Return the [x, y] coordinate for the center point of the cell that contains the specified text.  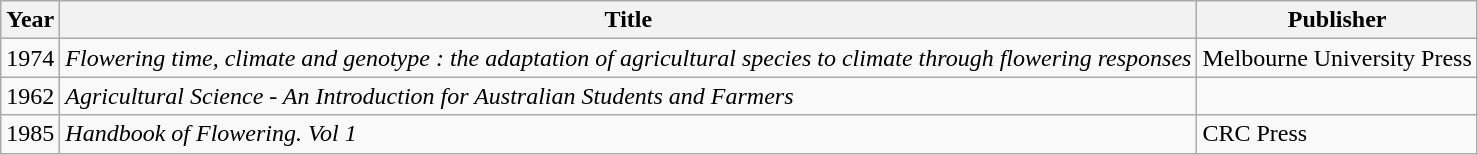
1962 [30, 96]
1974 [30, 58]
Year [30, 20]
Flowering time, climate and genotype : the adaptation of agricultural species to climate through flowering responses [628, 58]
Publisher [1337, 20]
Title [628, 20]
Melbourne University Press [1337, 58]
1985 [30, 134]
Handbook of Flowering. Vol 1 [628, 134]
CRC Press [1337, 134]
Agricultural Science - An Introduction for Australian Students and Farmers [628, 96]
